Return the [X, Y] coordinate for the center point of the cell that contains the specified text.  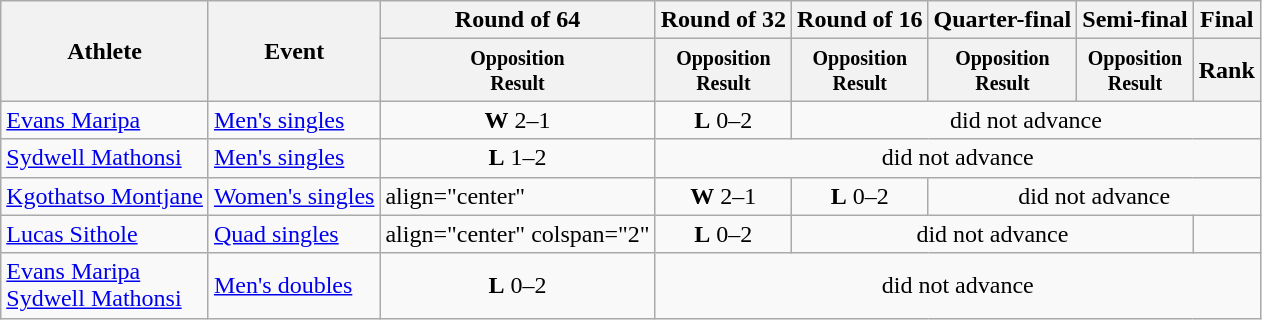
Quad singles [294, 234]
Round of 64 [518, 20]
Evans Maripa [105, 120]
Sydwell Mathonsi [105, 158]
align="center" colspan="2" [518, 234]
Men's doubles [294, 286]
Semi-final [1135, 20]
Final [1226, 20]
L 1–2 [518, 158]
Round of 32 [723, 20]
Evans MaripaSydwell Mathonsi [105, 286]
Athlete [105, 51]
Kgothatso Montjane [105, 196]
Lucas Sithole [105, 234]
Event [294, 51]
Round of 16 [860, 20]
Women's singles [294, 196]
Quarter-final [1002, 20]
Rank [1226, 70]
align="center" [518, 196]
